Detect which cell encompasses the target text, then output its [x, y] center coordinate. 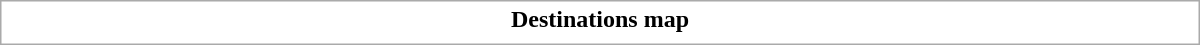
Destinations map [600, 19]
